Capture the cell that displays the provided text and extract its (x, y) central coordinate. 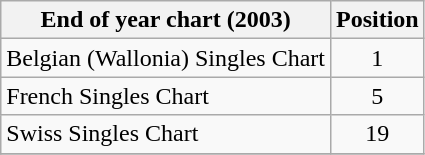
Position (377, 20)
1 (377, 58)
French Singles Chart (166, 96)
5 (377, 96)
Swiss Singles Chart (166, 134)
Belgian (Wallonia) Singles Chart (166, 58)
19 (377, 134)
End of year chart (2003) (166, 20)
